Search for the cell housing the specified text and yield its [X, Y] center coordinate. 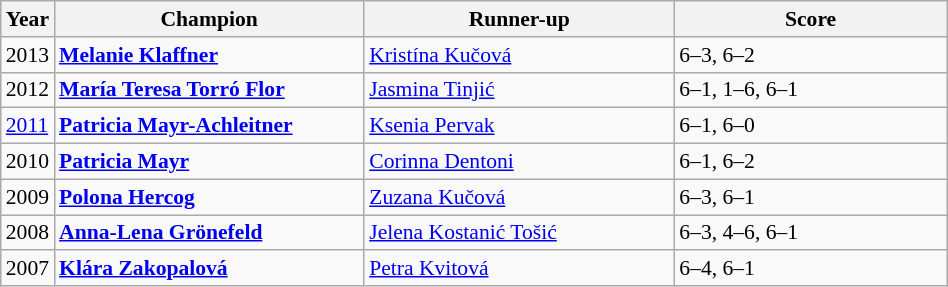
6–3, 6–1 [810, 197]
Polona Hercog [209, 197]
2009 [28, 197]
2010 [28, 162]
Patricia Mayr-Achleitner [209, 126]
2013 [28, 55]
Ksenia Pervak [519, 126]
Anna-Lena Grönefeld [209, 233]
2007 [28, 269]
2011 [28, 126]
Patricia Mayr [209, 162]
6–1, 6–0 [810, 126]
Zuzana Kučová [519, 197]
Petra Kvitová [519, 269]
Champion [209, 19]
Jelena Kostanić Tošić [519, 233]
6–1, 6–2 [810, 162]
2012 [28, 90]
Runner-up [519, 19]
6–3, 4–6, 6–1 [810, 233]
6–4, 6–1 [810, 269]
Klára Zakopalová [209, 269]
Kristína Kučová [519, 55]
6–3, 6–2 [810, 55]
Melanie Klaffner [209, 55]
2008 [28, 233]
María Teresa Torró Flor [209, 90]
Score [810, 19]
Corinna Dentoni [519, 162]
6–1, 1–6, 6–1 [810, 90]
Year [28, 19]
Jasmina Tinjić [519, 90]
